Detect which cell encompasses the target text, then output its (X, Y) center coordinate. 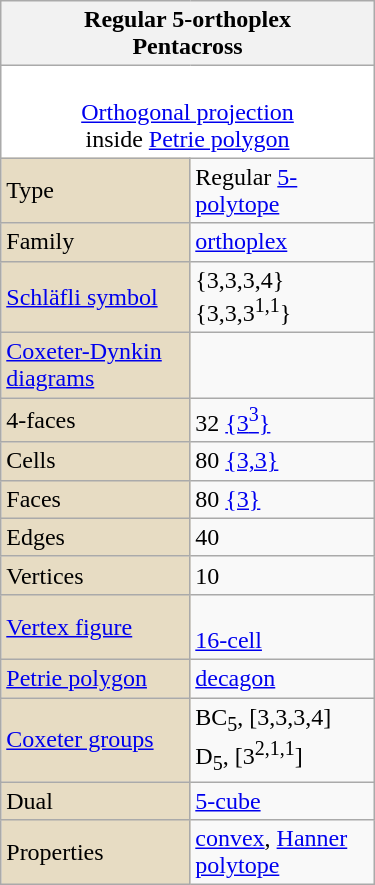
Petrie polygon (96, 678)
4-faces (96, 420)
10 (282, 575)
Schläfli symbol (96, 297)
{3,3,3,4}{3,3,31,1} (282, 297)
Dual (96, 801)
32 {33} (282, 420)
5-cube (282, 801)
Vertex figure (96, 626)
orthoplex (282, 242)
Orthogonal projectioninside Petrie polygon (188, 112)
Faces (96, 499)
Vertices (96, 575)
Family (96, 242)
decagon (282, 678)
Edges (96, 537)
Coxeter-Dynkin diagrams (96, 366)
40 (282, 537)
80 {3,3} (282, 461)
Regular 5-orthoplexPentacross (188, 34)
convex, Hanner polytope (282, 852)
16-cell (282, 626)
BC5, [3,3,3,4]D5, [32,1,1] (282, 740)
Properties (96, 852)
Type (96, 190)
Coxeter groups (96, 740)
Cells (96, 461)
80 {3} (282, 499)
Regular 5-polytope (282, 190)
